Return [X, Y] of the center of cell containing provided text 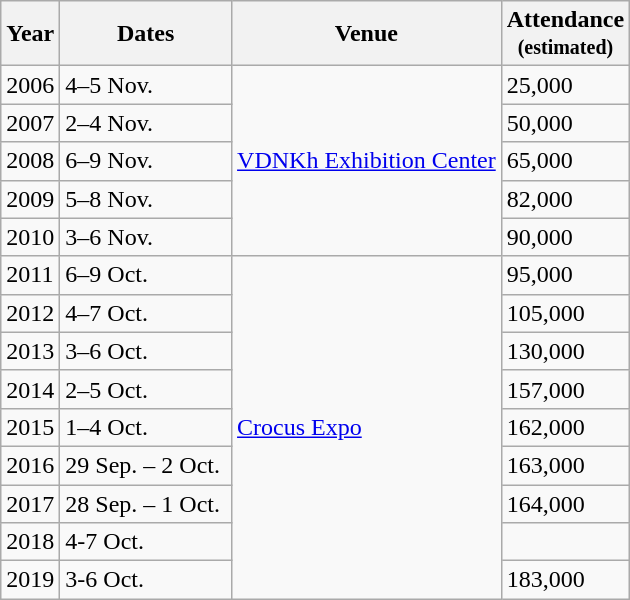
6–9 Oct. [146, 275]
2011 [30, 275]
2017 [30, 503]
2009 [30, 199]
Attendance(estimated) [565, 34]
29 Sep. – 2 Oct. [146, 465]
157,000 [565, 389]
3-6 Oct. [146, 580]
Year [30, 34]
2006 [30, 85]
4-7 Oct. [146, 542]
2–4 Nov. [146, 123]
95,000 [565, 275]
6–9 Nov. [146, 161]
2019 [30, 580]
3–6 Oct. [146, 351]
2007 [30, 123]
2012 [30, 313]
50,000 [565, 123]
163,000 [565, 465]
90,000 [565, 237]
VDNKh Exhibition Center [367, 161]
2016 [30, 465]
65,000 [565, 161]
4–7 Oct. [146, 313]
28 Sep. – 1 Oct. [146, 503]
105,000 [565, 313]
162,000 [565, 427]
82,000 [565, 199]
2013 [30, 351]
Dates [146, 34]
2014 [30, 389]
Venue [367, 34]
25,000 [565, 85]
164,000 [565, 503]
2008 [30, 161]
130,000 [565, 351]
183,000 [565, 580]
Crocus Expo [367, 428]
1–4 Oct. [146, 427]
4–5 Nov. [146, 85]
5–8 Nov. [146, 199]
2–5 Oct. [146, 389]
3–6 Nov. [146, 237]
2015 [30, 427]
2018 [30, 542]
2010 [30, 237]
